Return the [x, y] coordinate for the center point of the cell that contains the specified text.  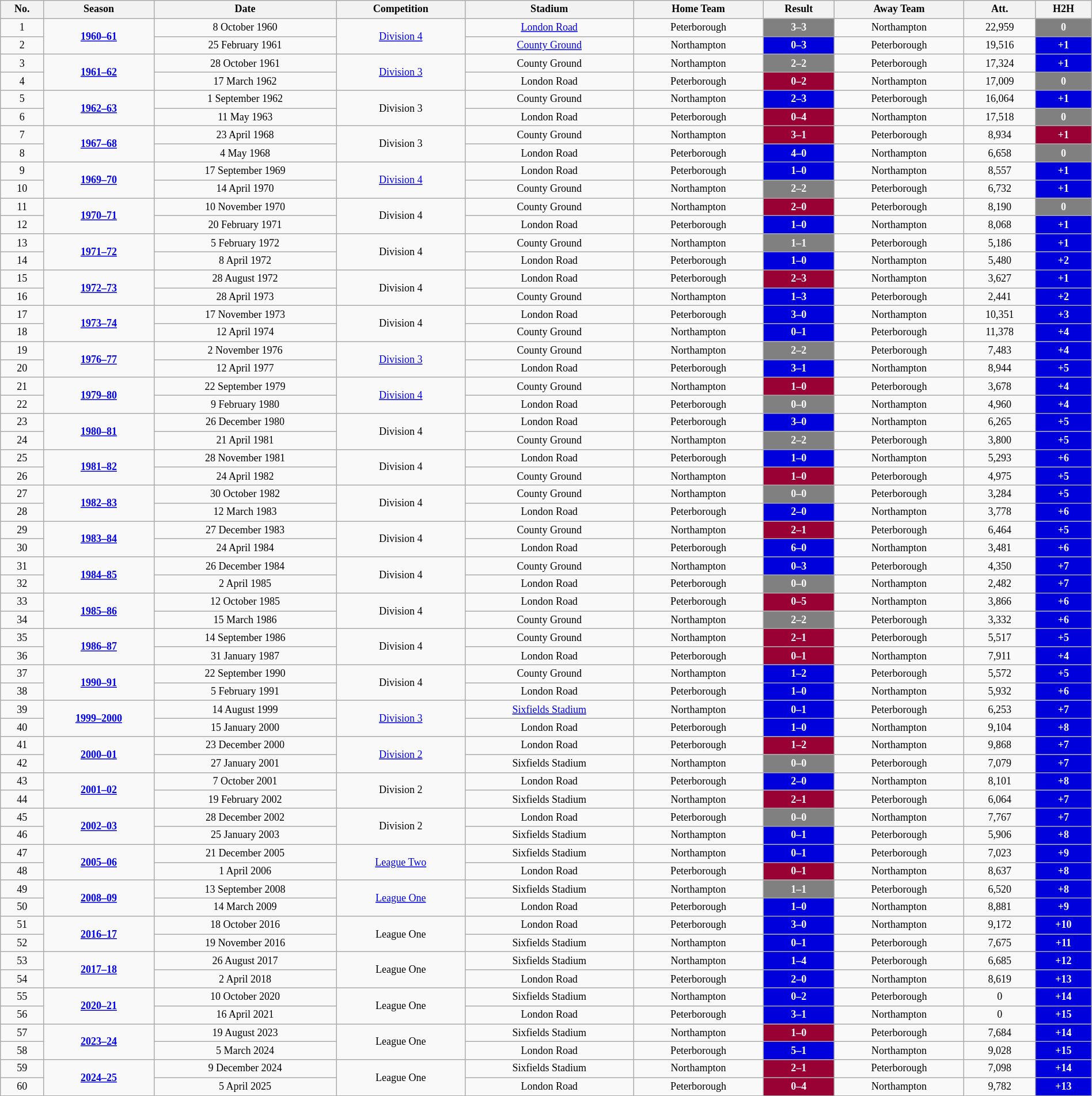
1 April 2006 [245, 871]
27 [22, 494]
6,064 [1000, 799]
2,482 [1000, 584]
5 April 2025 [245, 1086]
7,023 [1000, 854]
1972–73 [99, 287]
7,079 [1000, 764]
3 [22, 63]
1967–68 [99, 144]
10,351 [1000, 314]
3,778 [1000, 513]
1985–86 [99, 610]
5 March 2024 [245, 1051]
54 [22, 979]
49 [22, 889]
20 February 1971 [245, 225]
5,293 [1000, 458]
36 [22, 655]
3,678 [1000, 386]
8,944 [1000, 369]
57 [22, 1033]
2023–24 [99, 1042]
13 September 2008 [245, 889]
10 October 2020 [245, 996]
Att. [1000, 9]
1981–82 [99, 467]
4 [22, 81]
11 [22, 207]
3,866 [1000, 601]
12 October 1985 [245, 601]
11 May 1963 [245, 117]
28 April 1973 [245, 297]
7,483 [1000, 350]
+12 [1064, 961]
4–0 [798, 153]
45 [22, 817]
1982–83 [99, 503]
16 [22, 297]
17 November 1973 [245, 314]
8,934 [1000, 135]
51 [22, 925]
1970–71 [99, 216]
7,767 [1000, 817]
19 [22, 350]
17 September 1969 [245, 170]
Stadium [549, 9]
4,350 [1000, 566]
12 [22, 225]
2020–21 [99, 1006]
9,028 [1000, 1051]
18 October 2016 [245, 925]
1976–77 [99, 359]
9 February 1980 [245, 404]
52 [22, 943]
5,906 [1000, 835]
21 December 2005 [245, 854]
3,481 [1000, 548]
7,098 [1000, 1069]
7 [22, 135]
6,520 [1000, 889]
6–0 [798, 548]
5,572 [1000, 674]
2005–06 [99, 862]
Competition [401, 9]
2 April 1985 [245, 584]
22 September 1990 [245, 674]
56 [22, 1015]
5,932 [1000, 691]
11,378 [1000, 333]
2016–17 [99, 934]
1–4 [798, 961]
2,441 [1000, 297]
1986–87 [99, 647]
9 [22, 170]
No. [22, 9]
17 March 1962 [245, 81]
1–3 [798, 297]
6,253 [1000, 710]
28 December 2002 [245, 817]
13 [22, 243]
1960–61 [99, 36]
46 [22, 835]
32 [22, 584]
12 April 1974 [245, 333]
2000–01 [99, 754]
1980–81 [99, 431]
+3 [1064, 314]
26 August 2017 [245, 961]
8,557 [1000, 170]
8,190 [1000, 207]
16,064 [1000, 99]
1969–70 [99, 180]
26 [22, 476]
26 December 1984 [245, 566]
21 April 1981 [245, 440]
31 January 1987 [245, 655]
1961–62 [99, 72]
5,186 [1000, 243]
12 April 1977 [245, 369]
53 [22, 961]
22,959 [1000, 28]
12 March 1983 [245, 513]
5 [22, 99]
2 [22, 45]
25 January 2003 [245, 835]
2 April 2018 [245, 979]
League Two [401, 862]
24 April 1982 [245, 476]
24 [22, 440]
6,658 [1000, 153]
27 January 2001 [245, 764]
0–5 [798, 601]
7 October 2001 [245, 781]
17 [22, 314]
48 [22, 871]
15 March 1986 [245, 620]
1973–74 [99, 324]
25 [22, 458]
30 [22, 548]
1 [22, 28]
3,284 [1000, 494]
9,868 [1000, 745]
18 [22, 333]
4 May 1968 [245, 153]
1979–80 [99, 395]
14 September 1986 [245, 638]
1 September 1962 [245, 99]
3–3 [798, 28]
41 [22, 745]
3,627 [1000, 279]
6,265 [1000, 423]
50 [22, 907]
5 February 1972 [245, 243]
7,911 [1000, 655]
6,732 [1000, 189]
4,975 [1000, 476]
8,068 [1000, 225]
8,619 [1000, 979]
8 April 1972 [245, 260]
1962–63 [99, 108]
25 February 1961 [245, 45]
5,517 [1000, 638]
28 August 1972 [245, 279]
5 February 1991 [245, 691]
37 [22, 674]
15 [22, 279]
5,480 [1000, 260]
20 [22, 369]
2008–09 [99, 898]
31 [22, 566]
1990–91 [99, 682]
19 February 2002 [245, 799]
1999–2000 [99, 718]
9,104 [1000, 728]
27 December 1983 [245, 530]
8,637 [1000, 871]
3,800 [1000, 440]
35 [22, 638]
23 [22, 423]
17,518 [1000, 117]
6 [22, 117]
38 [22, 691]
19 August 2023 [245, 1033]
2002–03 [99, 826]
14 March 2009 [245, 907]
17,324 [1000, 63]
2001–02 [99, 790]
1984–85 [99, 575]
8 October 1960 [245, 28]
21 [22, 386]
19,516 [1000, 45]
6,685 [1000, 961]
17,009 [1000, 81]
33 [22, 601]
2017–18 [99, 970]
28 October 1961 [245, 63]
30 October 1982 [245, 494]
9 December 2024 [245, 1069]
+10 [1064, 925]
14 April 1970 [245, 189]
2 November 1976 [245, 350]
26 December 1980 [245, 423]
7,675 [1000, 943]
2024–25 [99, 1078]
5–1 [798, 1051]
15 January 2000 [245, 728]
22 September 1979 [245, 386]
1971–72 [99, 252]
H2H [1064, 9]
Season [99, 9]
8 [22, 153]
8,881 [1000, 907]
47 [22, 854]
58 [22, 1051]
14 [22, 260]
4,960 [1000, 404]
39 [22, 710]
19 November 2016 [245, 943]
9,172 [1000, 925]
59 [22, 1069]
10 November 1970 [245, 207]
1983–84 [99, 539]
3,332 [1000, 620]
7,684 [1000, 1033]
60 [22, 1086]
Date [245, 9]
10 [22, 189]
16 April 2021 [245, 1015]
34 [22, 620]
23 December 2000 [245, 745]
Home Team [698, 9]
+11 [1064, 943]
Away Team [898, 9]
44 [22, 799]
40 [22, 728]
23 April 1968 [245, 135]
42 [22, 764]
8,101 [1000, 781]
29 [22, 530]
14 August 1999 [245, 710]
28 [22, 513]
24 April 1984 [245, 548]
28 November 1981 [245, 458]
Result [798, 9]
43 [22, 781]
9,782 [1000, 1086]
22 [22, 404]
55 [22, 996]
6,464 [1000, 530]
